Output the (x, y) coordinate of the center of the cell containing the given text.  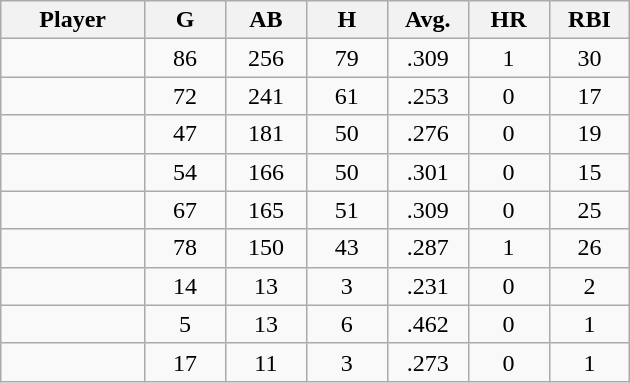
30 (590, 58)
.253 (428, 96)
.287 (428, 248)
.301 (428, 172)
15 (590, 172)
61 (346, 96)
256 (266, 58)
47 (186, 134)
241 (266, 96)
51 (346, 210)
43 (346, 248)
165 (266, 210)
H (346, 20)
79 (346, 58)
78 (186, 248)
AB (266, 20)
6 (346, 324)
.462 (428, 324)
.273 (428, 362)
G (186, 20)
Avg. (428, 20)
166 (266, 172)
26 (590, 248)
181 (266, 134)
86 (186, 58)
.276 (428, 134)
HR (508, 20)
150 (266, 248)
14 (186, 286)
67 (186, 210)
54 (186, 172)
72 (186, 96)
RBI (590, 20)
5 (186, 324)
.231 (428, 286)
Player (73, 20)
11 (266, 362)
2 (590, 286)
19 (590, 134)
25 (590, 210)
